Search for the cell housing the specified text and yield its (x, y) center coordinate. 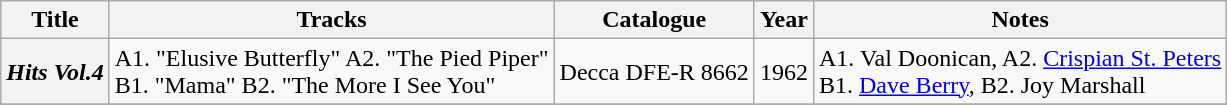
Tracks (332, 20)
Hits Vol.4 (55, 72)
A1. "Elusive Butterfly" A2. "The Pied Piper" B1. "Mama" B2. "The More I See You" (332, 72)
Title (55, 20)
Year (784, 20)
Catalogue (654, 20)
A1. Val Doonican, A2. Crispian St. Peters B1. Dave Berry, B2. Joy Marshall (1020, 72)
1962 (784, 72)
Notes (1020, 20)
Decca DFE-R 8662 (654, 72)
